Pinpoint the cell where the given text exists, returning its [X, Y] midpoint coordinate. 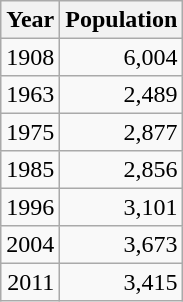
1985 [30, 170]
1963 [30, 94]
1996 [30, 206]
2,489 [122, 94]
2,877 [122, 132]
3,101 [122, 206]
3,415 [122, 282]
2011 [30, 282]
Population [122, 20]
2004 [30, 244]
1908 [30, 56]
1975 [30, 132]
Year [30, 20]
6,004 [122, 56]
3,673 [122, 244]
2,856 [122, 170]
